Return the [x, y] coordinate for the center point of the cell that contains the specified text.  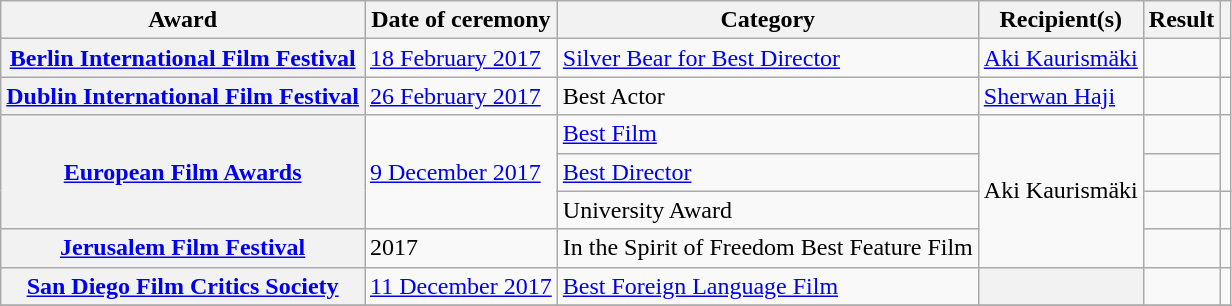
Best Director [768, 172]
Recipient(s) [1060, 20]
Best Foreign Language Film [768, 286]
Date of ceremony [460, 20]
Best Film [768, 134]
Berlin International Film Festival [183, 58]
Sherwan Haji [1060, 96]
18 February 2017 [460, 58]
University Award [768, 210]
9 December 2017 [460, 172]
26 February 2017 [460, 96]
Silver Bear for Best Director [768, 58]
Category [768, 20]
San Diego Film Critics Society [183, 286]
European Film Awards [183, 172]
Jerusalem Film Festival [183, 248]
Result [1181, 20]
Award [183, 20]
2017 [460, 248]
In the Spirit of Freedom Best Feature Film [768, 248]
Best Actor [768, 96]
11 December 2017 [460, 286]
Dublin International Film Festival [183, 96]
